Return [x, y] of the center of cell containing provided text 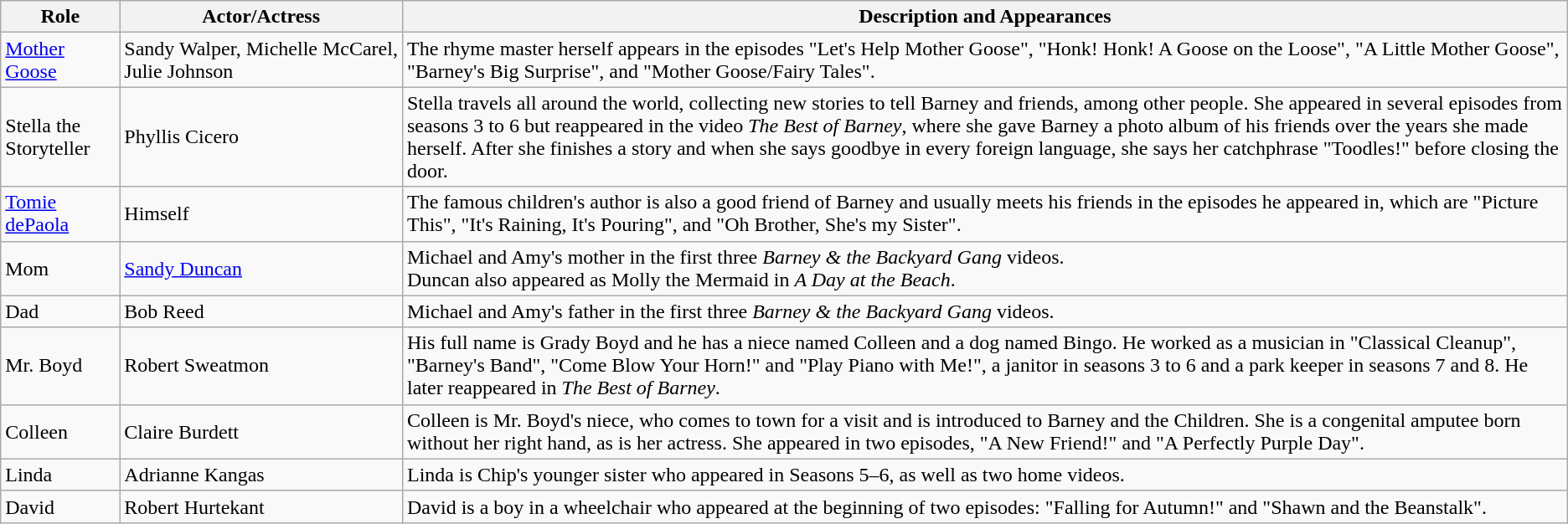
Robert Sweatmon [261, 366]
Linda [60, 475]
Role [60, 17]
Phyllis Cicero [261, 137]
Tomie dePaola [60, 214]
Michael and Amy's mother in the first three Barney & the Backyard Gang videos.Duncan also appeared as Molly the Mermaid in A Day at the Beach. [985, 268]
Mom [60, 268]
David is a boy in a wheelchair who appeared at the beginning of two episodes: "Falling for Autumn!" and "Shawn and the Beanstalk". [985, 506]
David [60, 506]
Michael and Amy's father in the first three Barney & the Backyard Gang videos. [985, 311]
Himself [261, 214]
Bob Reed [261, 311]
Robert Hurtekant [261, 506]
Dad [60, 311]
Mr. Boyd [60, 366]
Colleen [60, 432]
Sandy Walper, Michelle McCarel,Julie Johnson [261, 60]
Linda is Chip's younger sister who appeared in Seasons 5–6, as well as two home videos. [985, 475]
Description and Appearances [985, 17]
Actor/Actress [261, 17]
Stella the Storyteller [60, 137]
Mother Goose [60, 60]
Adrianne Kangas [261, 475]
Sandy Duncan [261, 268]
Claire Burdett [261, 432]
